Find where the given text appears and provide that cell's center as (X, Y) coordinate. 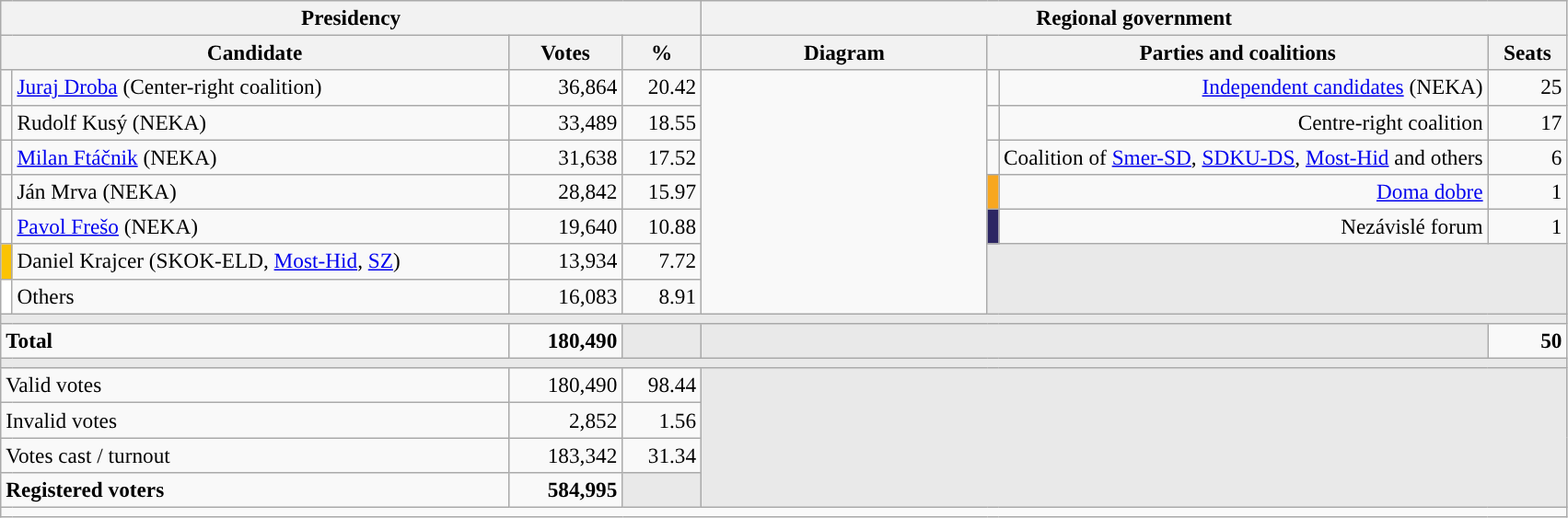
15.97 (662, 191)
Independent candidates (NEKA) (1243, 87)
28,842 (565, 191)
17 (1527, 122)
6 (1527, 156)
584,995 (565, 489)
19,640 (565, 226)
Rudolf Kusý (NEKA) (260, 122)
1.56 (662, 420)
Diagram (845, 52)
Doma dobre (1243, 191)
Seats (1527, 52)
183,342 (565, 455)
Juraj Droba (Center-right coalition) (260, 87)
50 (1527, 340)
Valid votes (255, 386)
98.44 (662, 386)
20.42 (662, 87)
10.88 (662, 226)
18.55 (662, 122)
Others (260, 296)
33,489 (565, 122)
Milan Ftáčnik (NEKA) (260, 156)
Pavol Frešo (NEKA) (260, 226)
% (662, 52)
Total (255, 340)
Parties and coalitions (1237, 52)
8.91 (662, 296)
Registered voters (255, 489)
Regional government (1134, 17)
25 (1527, 87)
2,852 (565, 420)
Daniel Krajcer (SKOK-ELD, Most-Hid, SZ) (260, 261)
17.52 (662, 156)
Presidency (352, 17)
13,934 (565, 261)
Nezávislé forum (1243, 226)
Votes (565, 52)
31,638 (565, 156)
Centre-right coalition (1243, 122)
Candidate (255, 52)
Invalid votes (255, 420)
36,864 (565, 87)
Votes cast / turnout (255, 455)
7.72 (662, 261)
31.34 (662, 455)
Coalition of Smer-SD, SDKU-DS, Most-Hid and others (1243, 156)
Ján Mrva (NEKA) (260, 191)
16,083 (565, 296)
